Provide the [X, Y] coordinate of the cell's center where the given text is located.  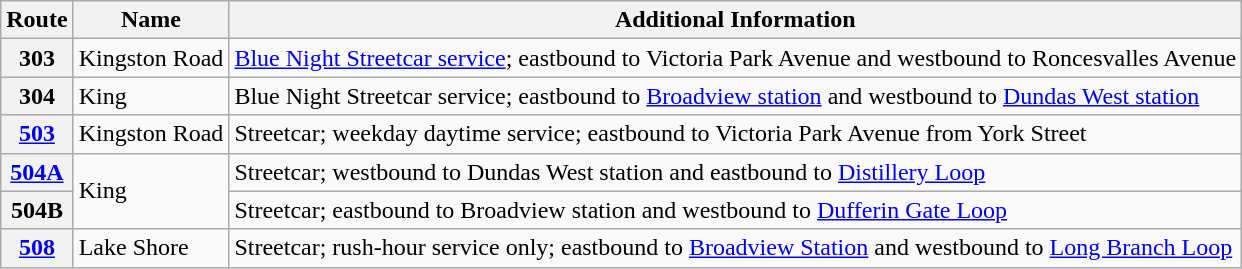
Blue Night Streetcar service; eastbound to Broadview station and westbound to Dundas West station [736, 96]
304 [37, 96]
504B [37, 210]
Name [151, 20]
503 [37, 134]
Streetcar; westbound to Dundas West station and eastbound to Distillery Loop [736, 172]
Lake Shore [151, 248]
Route [37, 20]
303 [37, 58]
Additional Information [736, 20]
Blue Night Streetcar service; eastbound to Victoria Park Avenue and westbound to Roncesvalles Avenue [736, 58]
Streetcar; weekday daytime service; eastbound to Victoria Park Avenue from York Street [736, 134]
508 [37, 248]
Streetcar; eastbound to Broadview station and westbound to Dufferin Gate Loop [736, 210]
504A [37, 172]
Streetcar; rush-hour service only; eastbound to Broadview Station and westbound to Long Branch Loop [736, 248]
